From the cell containing the given text, extract its center point as [x, y] coordinate. 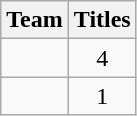
Titles [102, 20]
4 [102, 58]
Team [35, 20]
1 [102, 96]
